Find where the given text appears and provide that cell's center as (x, y) coordinate. 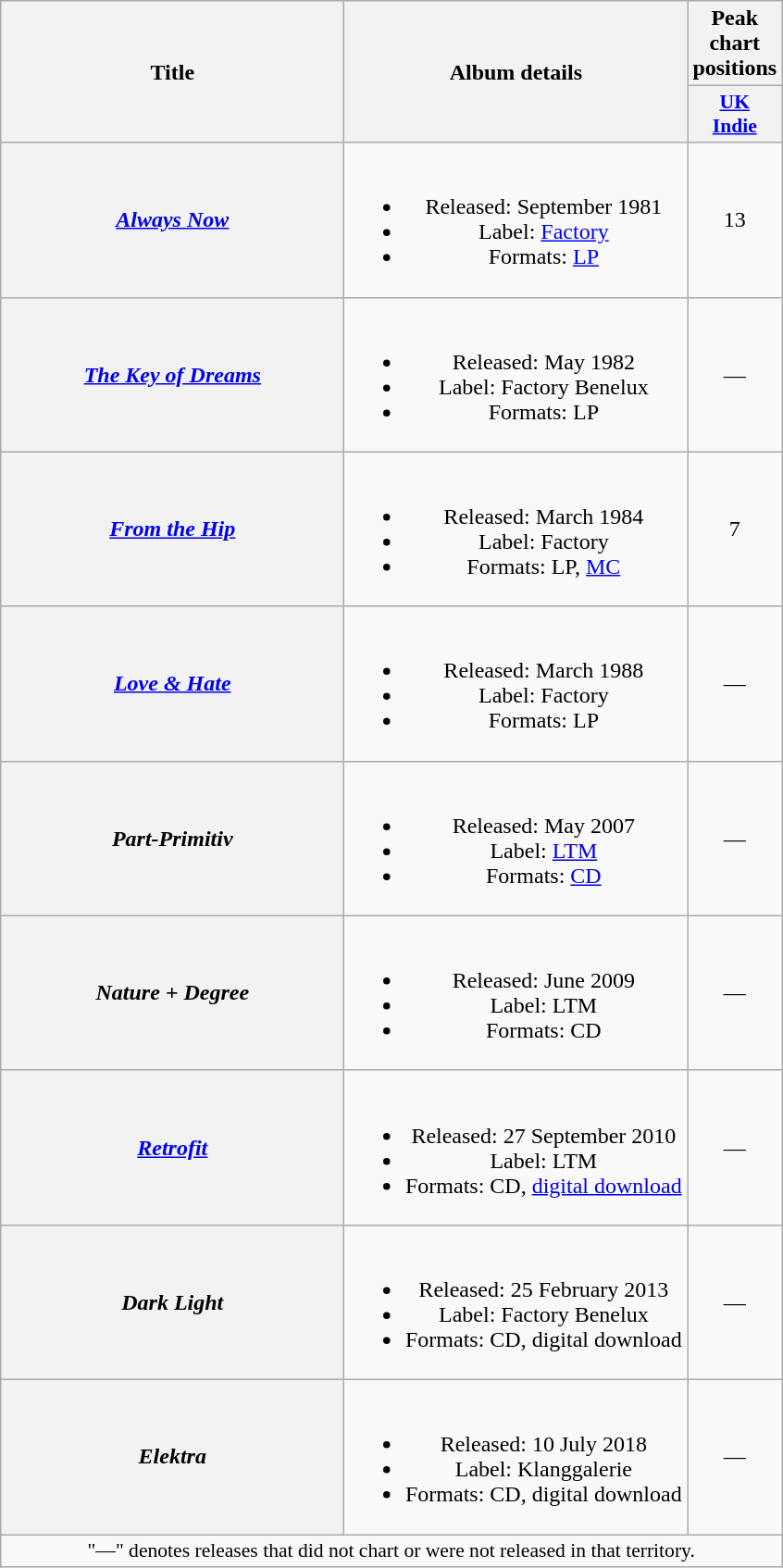
"—" denotes releases that did not chart or were not released in that territory. (391, 1551)
Title (172, 72)
Released: May 2007Label: LTMFormats: CD (516, 839)
Retrofit (172, 1148)
Love & Hate (172, 683)
Elektra (172, 1457)
Released: 10 July 2018Label: KlanggalerieFormats: CD, digital download (516, 1457)
Released: March 1984Label: FactoryFormats: LP, MC (516, 529)
Peak chart positions (735, 44)
The Key of Dreams (172, 374)
Released: September 1981Label: FactoryFormats: LP (516, 220)
UKIndie (735, 115)
From the Hip (172, 529)
7 (735, 529)
Released: May 1982Label: Factory BeneluxFormats: LP (516, 374)
Always Now (172, 220)
Part-Primitiv (172, 839)
Released: 25 February 2013Label: Factory BeneluxFormats: CD, digital download (516, 1301)
Released: March 1988Label: FactoryFormats: LP (516, 683)
Nature + Degree (172, 992)
Released: 27 September 2010Label: LTMFormats: CD, digital download (516, 1148)
Album details (516, 72)
13 (735, 220)
Dark Light (172, 1301)
Released: June 2009Label: LTMFormats: CD (516, 992)
